Locate the cell with the specified text and output its (X, Y) center coordinate. 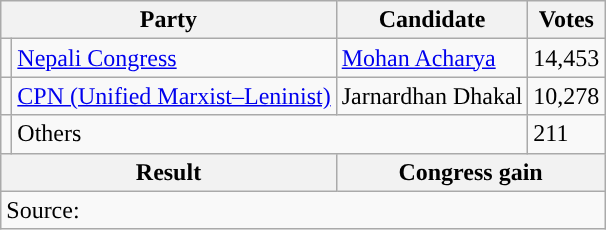
14,453 (566, 58)
Mohan Acharya (432, 58)
Congress gain (470, 172)
10,278 (566, 96)
Result (168, 172)
Candidate (432, 20)
Nepali Congress (174, 58)
CPN (Unified Marxist–Leninist) (174, 96)
Votes (566, 20)
Party (168, 20)
211 (566, 134)
Others (270, 134)
Source: (303, 210)
Jarnardhan Dhakal (432, 96)
